Output the [x, y] coordinate of the center of the cell containing the given text.  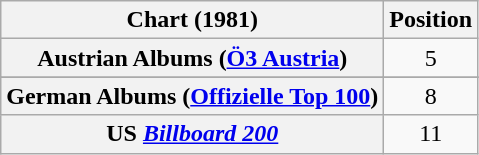
11 [431, 134]
5 [431, 58]
8 [431, 96]
US Billboard 200 [192, 134]
Chart (1981) [192, 20]
Position [431, 20]
Austrian Albums (Ö3 Austria) [192, 58]
German Albums (Offizielle Top 100) [192, 96]
